Provide the (X, Y) coordinate of the cell's center where the given text is located.  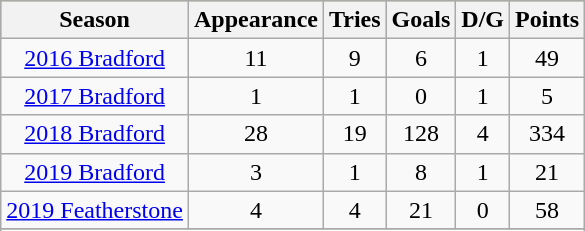
9 (354, 58)
Season (95, 20)
Appearance (256, 20)
D/G (483, 20)
3 (256, 172)
2018 Bradford (95, 134)
2016 Bradford (95, 58)
8 (421, 172)
5 (548, 96)
28 (256, 134)
6 (421, 58)
19 (354, 134)
2019 Bradford (95, 172)
Points (548, 20)
334 (548, 134)
58 (548, 210)
49 (548, 58)
Tries (354, 20)
128 (421, 134)
11 (256, 58)
2017 Bradford (95, 96)
2019 Featherstone (95, 210)
Goals (421, 20)
